Identify which cell holds the provided text, then report its [X, Y] central coordinate. 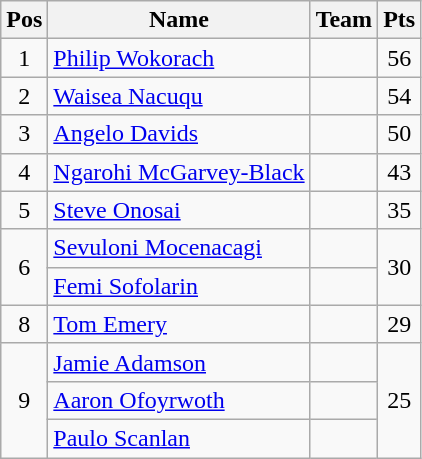
Paulo Scanlan [179, 438]
Team [344, 20]
Ngarohi McGarvey-Black [179, 172]
Pts [400, 20]
56 [400, 58]
Steve Onosai [179, 210]
1 [24, 58]
Angelo Davids [179, 134]
Jamie Adamson [179, 362]
5 [24, 210]
2 [24, 96]
50 [400, 134]
54 [400, 96]
Sevuloni Mocenacagi [179, 248]
9 [24, 400]
8 [24, 324]
4 [24, 172]
Tom Emery [179, 324]
Waisea Nacuqu [179, 96]
6 [24, 267]
25 [400, 400]
30 [400, 267]
35 [400, 210]
3 [24, 134]
Aaron Ofoyrwoth [179, 400]
43 [400, 172]
Femi Sofolarin [179, 286]
Philip Wokorach [179, 58]
Pos [24, 20]
29 [400, 324]
Name [179, 20]
